Return the (x, y) coordinate for the center point of the cell that contains the specified text.  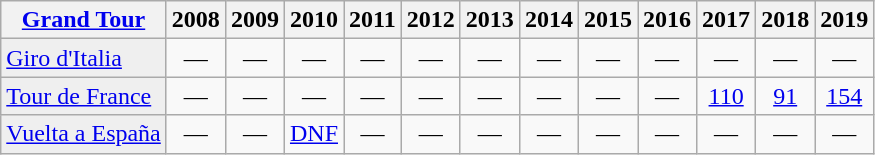
2017 (726, 20)
2011 (373, 20)
2015 (608, 20)
2019 (844, 20)
154 (844, 96)
Giro d'Italia (84, 58)
Tour de France (84, 96)
2010 (314, 20)
DNF (314, 134)
110 (726, 96)
Vuelta a España (84, 134)
2018 (786, 20)
2016 (668, 20)
91 (786, 96)
2012 (430, 20)
2009 (254, 20)
2008 (196, 20)
Grand Tour (84, 20)
2013 (490, 20)
2014 (548, 20)
